From the cell containing the given text, extract its center point as (x, y) coordinate. 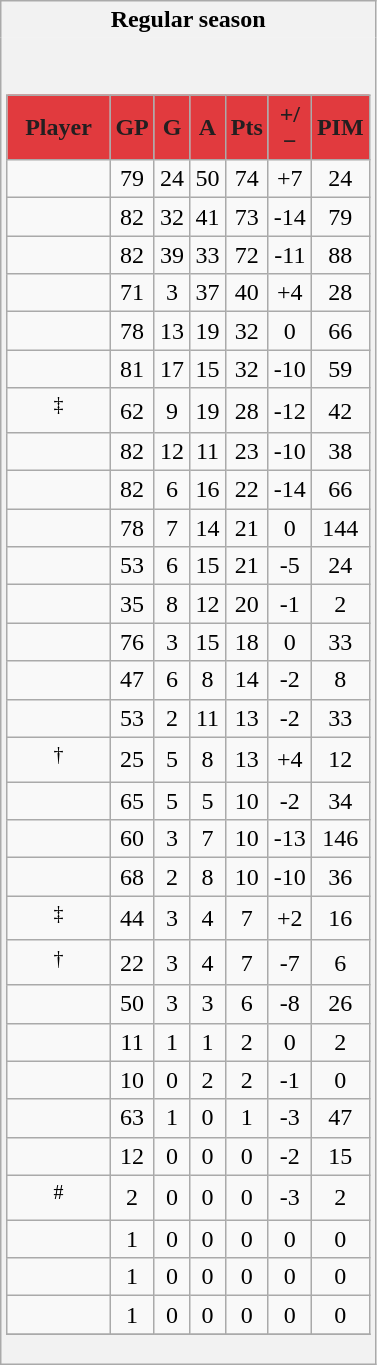
26 (340, 1004)
42 (340, 410)
59 (340, 369)
-7 (290, 962)
Regular season (188, 20)
63 (132, 1118)
17 (172, 369)
81 (132, 369)
38 (340, 452)
GP (132, 128)
73 (246, 217)
9 (172, 410)
88 (340, 255)
36 (340, 877)
34 (340, 801)
76 (132, 642)
+2 (290, 918)
-11 (290, 255)
Player (58, 128)
G (172, 128)
+7 (290, 179)
72 (246, 255)
-8 (290, 1004)
25 (132, 760)
68 (132, 877)
-13 (290, 839)
74 (246, 179)
Pts (246, 128)
41 (208, 217)
-12 (290, 410)
39 (172, 255)
18 (246, 642)
65 (132, 801)
37 (208, 293)
144 (340, 528)
A (208, 128)
PIM (340, 128)
23 (246, 452)
146 (340, 839)
# (58, 1198)
40 (246, 293)
-5 (290, 566)
+/− (290, 128)
35 (132, 604)
44 (132, 918)
71 (132, 293)
62 (132, 410)
60 (132, 839)
20 (246, 604)
